Identify which cell holds the provided text, then report its (X, Y) central coordinate. 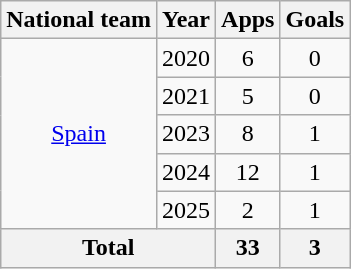
Apps (248, 20)
2024 (186, 172)
12 (248, 172)
8 (248, 134)
2023 (186, 134)
33 (248, 248)
2021 (186, 96)
5 (248, 96)
Year (186, 20)
Goals (315, 20)
2 (248, 210)
National team (79, 20)
3 (315, 248)
2025 (186, 210)
6 (248, 58)
Total (108, 248)
2020 (186, 58)
Spain (79, 134)
